Pinpoint the cell where the given text exists, returning its (X, Y) midpoint coordinate. 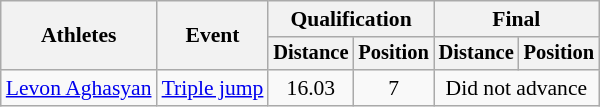
Did not advance (516, 88)
Event (213, 36)
Triple jump (213, 88)
Qualification (350, 19)
16.03 (310, 88)
Athletes (79, 36)
Levon Aghasyan (79, 88)
Final (516, 19)
7 (393, 88)
